Extract the [x, y] coordinate from the center of the cell holding the provided text.  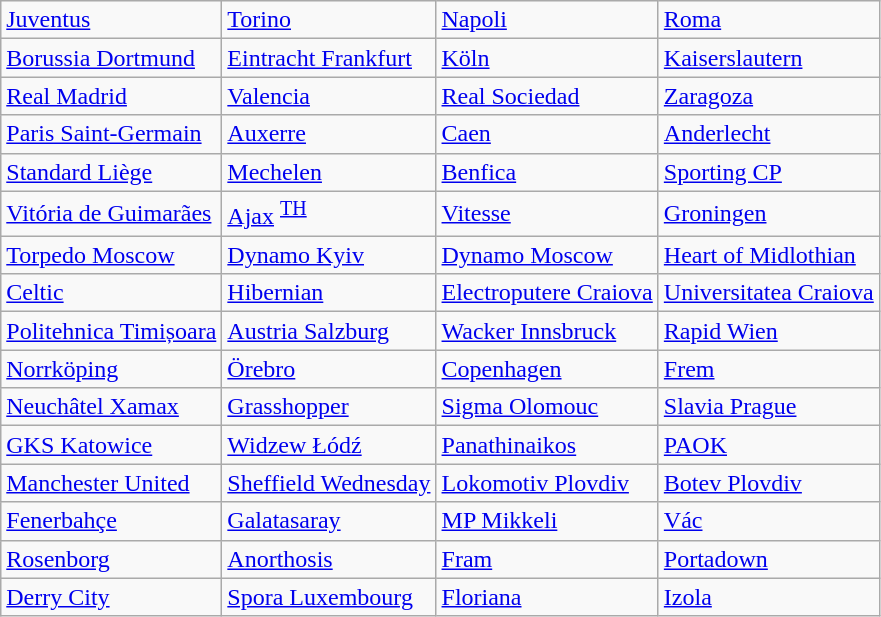
Torino [329, 20]
Derry City [112, 597]
Roma [768, 20]
Köln [547, 58]
Izola [768, 597]
Fenerbahçe [112, 521]
Rosenborg [112, 559]
Universitatea Craiova [768, 293]
Politehnica Timișoara [112, 331]
Juventus [112, 20]
Austria Salzburg [329, 331]
Vác [768, 521]
Ajax TH [329, 214]
Rapid Wien [768, 331]
Benfica [547, 172]
GKS Katowice [112, 445]
Mechelen [329, 172]
Zaragoza [768, 96]
Caen [547, 134]
Celtic [112, 293]
Sigma Olomouc [547, 407]
Slavia Prague [768, 407]
Panathinaikos [547, 445]
Heart of Midlothian [768, 255]
Anorthosis [329, 559]
Real Sociedad [547, 96]
Frem [768, 369]
Electroputere Craiova [547, 293]
Valencia [329, 96]
Real Madrid [112, 96]
Manchester United [112, 483]
Botev Plovdiv [768, 483]
Widzew Łódź [329, 445]
Grasshopper [329, 407]
Hibernian [329, 293]
Dynamo Moscow [547, 255]
Neuchâtel Xamax [112, 407]
PAOK [768, 445]
Kaiserslautern [768, 58]
Eintracht Frankfurt [329, 58]
Vitesse [547, 214]
Lokomotiv Plovdiv [547, 483]
Copenhagen [547, 369]
Napoli [547, 20]
Galatasaray [329, 521]
Paris Saint-Germain [112, 134]
Vitória de Guimarães [112, 214]
Fram [547, 559]
Portadown [768, 559]
Sporting CP [768, 172]
Wacker Innsbruck [547, 331]
Norrköping [112, 369]
Örebro [329, 369]
MP Mikkeli [547, 521]
Sheffield Wednesday [329, 483]
Auxerre [329, 134]
Borussia Dortmund [112, 58]
Torpedo Moscow [112, 255]
Anderlecht [768, 134]
Spora Luxembourg [329, 597]
Floriana [547, 597]
Standard Liège [112, 172]
Groningen [768, 214]
Dynamo Kyiv [329, 255]
